Output the [X, Y] coordinate of the center of the cell containing the given text.  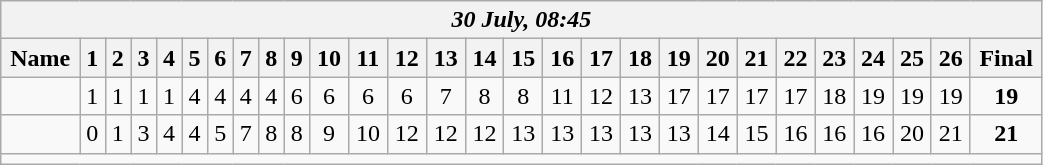
23 [834, 58]
0 [93, 134]
Final [1006, 58]
25 [912, 58]
26 [950, 58]
2 [118, 58]
30 July, 08:45 [522, 20]
Name [40, 58]
24 [874, 58]
22 [796, 58]
